Determine the [x, y] coordinate at the center of the cell enclosing the given text.  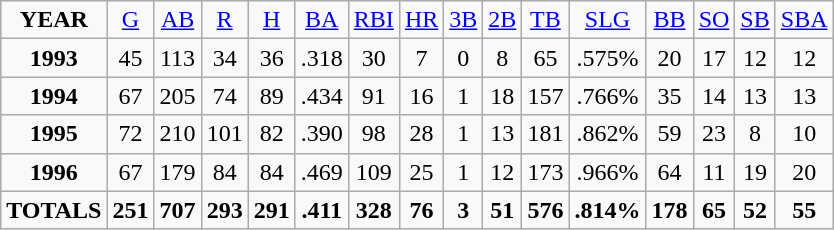
.766% [608, 96]
11 [714, 172]
1996 [54, 172]
59 [670, 134]
SB [755, 20]
.390 [322, 134]
AB [178, 20]
205 [178, 96]
SO [714, 20]
.469 [322, 172]
3B [464, 20]
173 [546, 172]
H [272, 20]
3 [464, 210]
82 [272, 134]
7 [421, 58]
1993 [54, 58]
181 [546, 134]
23 [714, 134]
101 [224, 134]
179 [178, 172]
36 [272, 58]
35 [670, 96]
SBA [804, 20]
0 [464, 58]
707 [178, 210]
576 [546, 210]
17 [714, 58]
113 [178, 58]
2B [502, 20]
72 [130, 134]
55 [804, 210]
52 [755, 210]
.814% [608, 210]
SLG [608, 20]
293 [224, 210]
210 [178, 134]
1994 [54, 96]
98 [374, 134]
28 [421, 134]
19 [755, 172]
18 [502, 96]
30 [374, 58]
157 [546, 96]
R [224, 20]
10 [804, 134]
BB [670, 20]
YEAR [54, 20]
.575% [608, 58]
.862% [608, 134]
25 [421, 172]
45 [130, 58]
HR [421, 20]
328 [374, 210]
76 [421, 210]
91 [374, 96]
89 [272, 96]
64 [670, 172]
RBI [374, 20]
.411 [322, 210]
.434 [322, 96]
16 [421, 96]
G [130, 20]
TB [546, 20]
51 [502, 210]
TOTALS [54, 210]
178 [670, 210]
1995 [54, 134]
109 [374, 172]
251 [130, 210]
.318 [322, 58]
291 [272, 210]
34 [224, 58]
BA [322, 20]
14 [714, 96]
74 [224, 96]
.966% [608, 172]
